Detect which cell encompasses the target text, then output its (x, y) center coordinate. 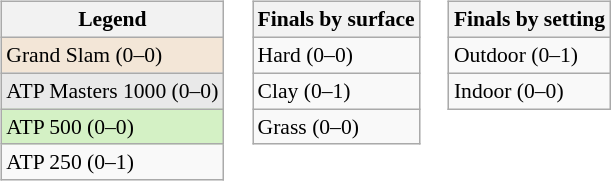
ATP 250 (0–1) (112, 162)
ATP 500 (0–0) (112, 127)
Clay (0–1) (336, 91)
Indoor (0–0) (530, 91)
Grass (0–0) (336, 127)
Finals by setting (530, 20)
Finals by surface (336, 20)
Outdoor (0–1) (530, 55)
ATP Masters 1000 (0–0) (112, 91)
Hard (0–0) (336, 55)
Grand Slam (0–0) (112, 55)
Legend (112, 20)
